Scan for the cell matching the given text and deliver its (X, Y) coordinate at center. 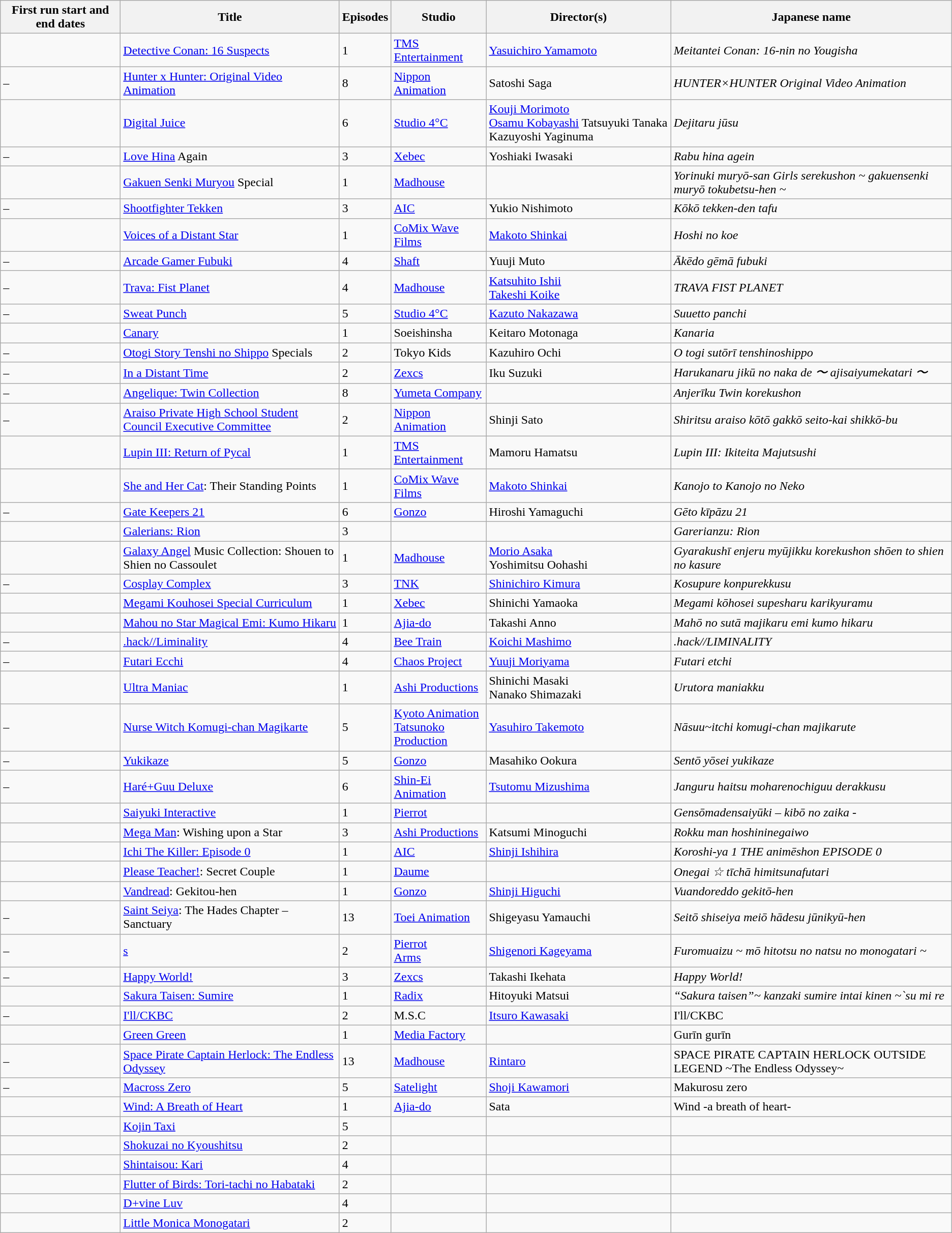
Detective Conan: 16 Suspects (230, 50)
In a Distant Time (230, 373)
Lupin III: Ikiteita Majutsushi (811, 453)
Rokku man hoshininegaiwo (811, 832)
Vuandoreddo gekitō-hen (811, 891)
Gurīn gurīn (811, 1035)
TRAVA FIST PLANET (811, 287)
Shinichi MasakiNanako Shimazaki (579, 688)
Kanojo to Kanojo no Neko (811, 485)
Garerianzu: Rion (811, 531)
Sweat Punch (230, 313)
Hunter x Hunter: Original Video Animation (230, 83)
Radix (438, 996)
Urutora maniakku (811, 688)
Kanaria (811, 333)
Megami Kouhosei Special Curriculum (230, 603)
Gakuen Senki Muryou Special (230, 182)
Rintaro (579, 1061)
Media Factory (438, 1035)
Voices of a Distant Star (230, 235)
Ākēdo gēmā fubuki (811, 261)
Takashi Ikehata (579, 977)
Love Hina Again (230, 156)
Title (230, 17)
Furomuaizu ~ mō hitotsu no natsu no monogatari ~ (811, 950)
Megami kōhosei supesharu karikyuramu (811, 603)
Sakura Taisen: Sumire (230, 996)
Gēto kīpāzu 21 (811, 512)
Satelight (438, 1087)
.hack//Liminality (230, 642)
Shigenori Kageyama (579, 950)
Galaxy Angel Music Collection: Shouen to Shien no Cassoulet (230, 557)
Shokuzai no Kyoushitsu (230, 1146)
Yuuji Muto (579, 261)
Yukio Nishimoto (579, 209)
First run start and end dates (61, 17)
Japanese name (811, 17)
Nurse Witch Komugi-chan Magikarte (230, 727)
Gensōmadensaiyūki – kibō no zaika - (811, 813)
Bee Train (438, 642)
Studio (438, 17)
Trava: Fist Planet (230, 287)
Sata (579, 1106)
Itsuro Kawasaki (579, 1015)
Shinji Higuchi (579, 891)
s (230, 950)
Angelique: Twin Collection (230, 393)
O togi sutōrī tenshinoshippo (811, 353)
Shinichi Yamaoka (579, 603)
“Sakura taisen”~ kanzaki sumire intai kinen ~`su mi re (811, 996)
Futari Ecchi (230, 661)
Please Teacher!: Secret Couple (230, 871)
Arcade Gamer Fubuki (230, 261)
Shin-Ei Animation (438, 786)
Yuuji Moriyama (579, 661)
Kojin Taxi (230, 1126)
Toei Animation (438, 918)
Shiritsu araiso kōtō gakkō seito-kai shikkō-bu (811, 419)
Shinji Sato (579, 419)
Hoshi no koe (811, 235)
Episodes (365, 17)
Masahiko Ookura (579, 760)
Shigeyasu Yamauchi (579, 918)
Yukikaze (230, 760)
Chaos Project (438, 661)
Anjerīku Twin korekushon (811, 393)
Araiso Private High School Student Council Executive Committee (230, 419)
Yoshiaki Iwasaki (579, 156)
Haré+Guu Deluxe (230, 786)
Shintaisou: Kari (230, 1165)
Harukanaru jikū no naka de 〜 ajisaiyumekatari 〜 (811, 373)
Wind -a breath of heart- (811, 1106)
Pierrot (438, 813)
Shinichiro Kimura (579, 584)
D+vine Luv (230, 1203)
Wind: A Breath of Heart (230, 1106)
Tokyo Kids (438, 353)
HUNTER×HUNTER Original Video Animation (811, 83)
Kyoto AnimationTatsunoko Production (438, 727)
.hack//LIMINALITY (811, 642)
Kosupure konpurekkusu (811, 584)
Vandread: Gekitou-hen (230, 891)
Digital Juice (230, 123)
Cosplay Complex (230, 584)
Hiroshi Yamaguchi (579, 512)
Katsumi Minoguchi (579, 832)
Yumeta Company (438, 393)
Meitantei Conan: 16-nin no Yougisha (811, 50)
Takashi Anno (579, 623)
Katsuhito IshiiTakeshi Koike (579, 287)
Saiyuki Interactive (230, 813)
Director(s) (579, 17)
Onegai ☆ tīchā himitsunafutari (811, 871)
PierrotArms (438, 950)
Gate Keepers 21 (230, 512)
Shootfighter Tekken (230, 209)
Yorinuki muryō-san Girls serekushon ~ gakuensenki muryō tokubetsu-hen ~ (811, 182)
Yasuichiro Yamamoto (579, 50)
Yasuhiro Takemoto (579, 727)
Hitoyuki Matsui (579, 996)
Koroshi-ya 1 THE animēshon EPISODE 0 (811, 852)
Janguru haitsu moharenochiguu derakkusu (811, 786)
Satoshi Saga (579, 83)
Lupin III: Return of Pycal (230, 453)
Ultra Maniac (230, 688)
Seitō shiseiya meiō hādesu jūnikyū-hen (811, 918)
Futari etchi (811, 661)
Kōkō tekken-den tafu (811, 209)
Koichi Mashimo (579, 642)
Flutter of Birds: Tori-tachi no Habataki (230, 1184)
Macross Zero (230, 1087)
Mega Man: Wishing upon a Star (230, 832)
Rabu hina agein (811, 156)
Mahō no sutā majikaru emi kumo hikaru (811, 623)
Shinji Ishihira (579, 852)
Shoji Kawamori (579, 1087)
SPACE PIRATE CAPTAIN HERLOCK OUTSIDE LEGEND ~The Endless Odyssey~ (811, 1061)
Mahou no Star Magical Emi: Kumo Hikaru (230, 623)
Suuetto panchi (811, 313)
Soeishinsha (438, 333)
She and Her Cat: Their Standing Points (230, 485)
Otogi Story Tenshi no Shippo Specials (230, 353)
Shaft (438, 261)
Saint Seiya: The Hades Chapter – Sanctuary (230, 918)
Iku Suzuki (579, 373)
Space Pirate Captain Herlock: The Endless Odyssey (230, 1061)
Green Green (230, 1035)
Makurosu zero (811, 1087)
Kouji MorimotoOsamu Kobayashi Tatsuyuki Tanaka Kazuyoshi Yaginuma (579, 123)
Nāsuu~itchi komugi-chan majikarute (811, 727)
Gyarakushī enjeru myūjikku korekushon shōen to shien no kasure (811, 557)
TNK (438, 584)
Dejitaru jūsu (811, 123)
Morio AsakaYoshimitsu Oohashi (579, 557)
Keitaro Motonaga (579, 333)
Ichi The Killer: Episode 0 (230, 852)
Tsutomu Mizushima (579, 786)
Daume (438, 871)
Little Monica Monogatari (230, 1223)
M.S.C (438, 1015)
Sentō yōsei yukikaze (811, 760)
Kazuhiro Ochi (579, 353)
Mamoru Hamatsu (579, 453)
Canary (230, 333)
Kazuto Nakazawa (579, 313)
Galerians: Rion (230, 531)
